Search for the cell housing the specified text and yield its (x, y) center coordinate. 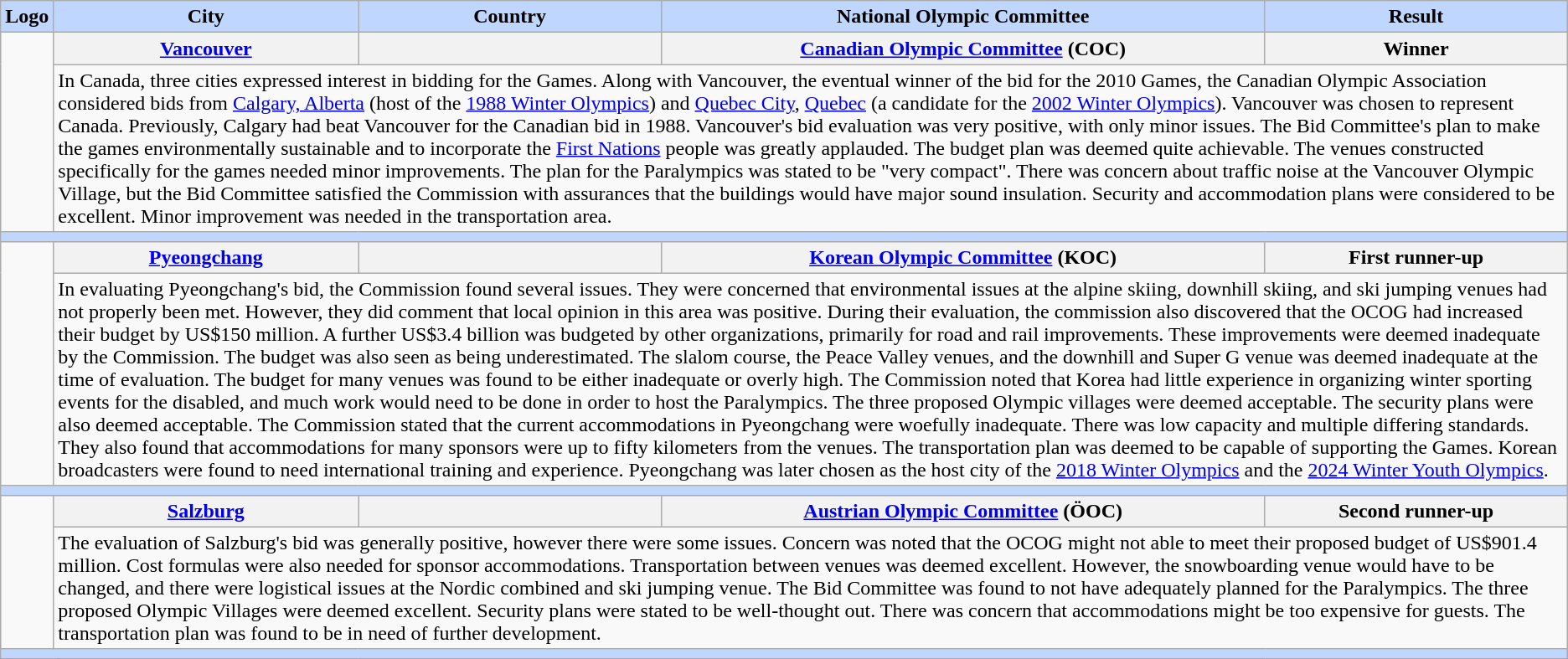
Canadian Olympic Committee (COC) (962, 49)
Korean Olympic Committee (KOC) (962, 257)
National Olympic Committee (962, 17)
First runner-up (1416, 257)
Austrian Olympic Committee (ÖOC) (962, 511)
Second runner-up (1416, 511)
Result (1416, 17)
City (206, 17)
Logo (27, 17)
Winner (1416, 49)
Salzburg (206, 511)
Pyeongchang (206, 257)
Country (510, 17)
Vancouver (206, 49)
